Return the (x, y) coordinate for the center point of the cell that contains the specified text.  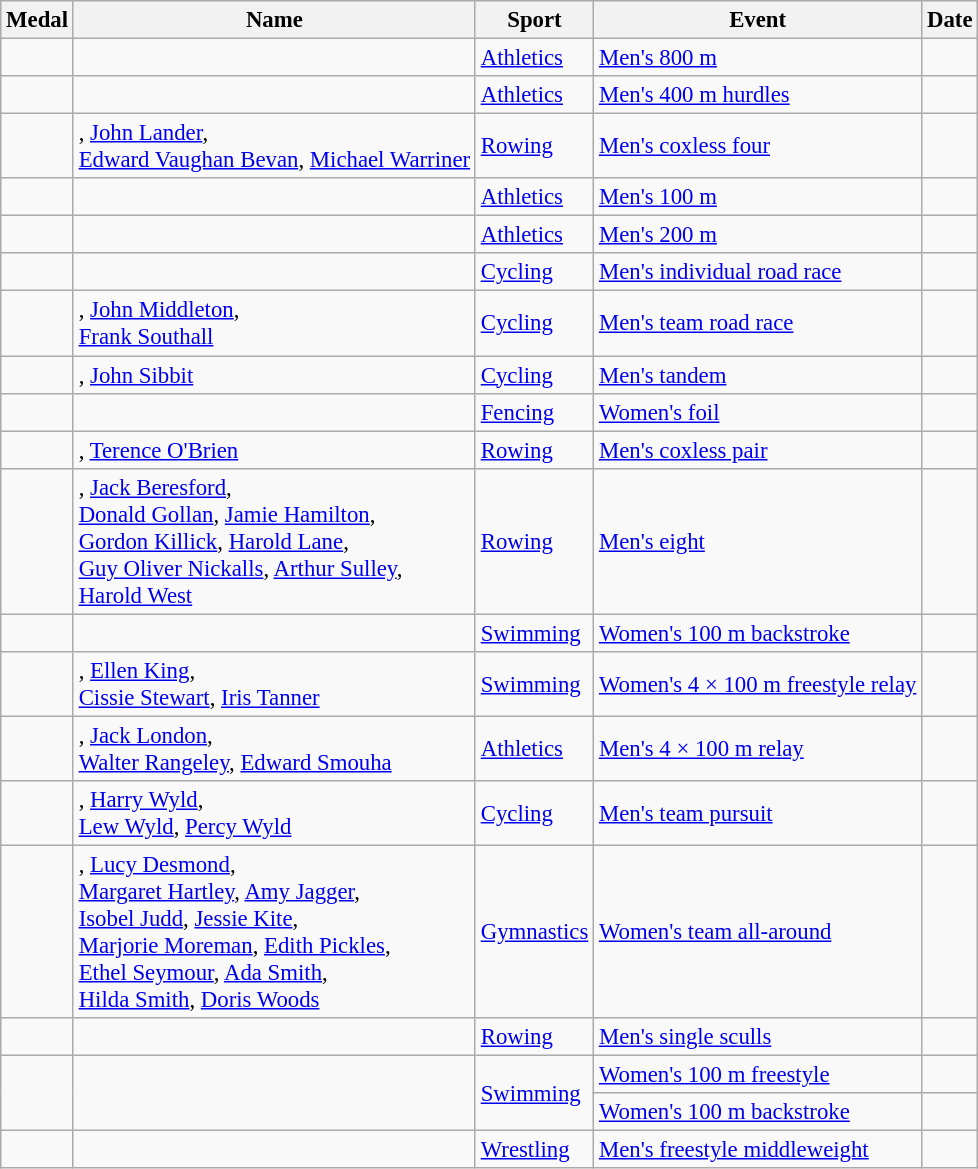
Men's coxless pair (758, 450)
Women's 4 × 100 m freestyle relay (758, 684)
Men's freestyle middleweight (758, 1150)
Men's single sculls (758, 1037)
Men's tandem (758, 375)
, John Middleton,Frank Southall (274, 324)
Men's 400 m hurdles (758, 95)
Men's coxless four (758, 146)
Men's 100 m (758, 197)
Sport (534, 20)
Men's team road race (758, 324)
Fencing (534, 412)
Name (274, 20)
Men's individual road race (758, 273)
Men's eight (758, 541)
Men's 800 m (758, 58)
Women's 100 m freestyle (758, 1075)
, John Sibbit (274, 375)
, John Lander,Edward Vaughan Bevan, Michael Warriner (274, 146)
, Harry Wyld,Lew Wyld, Percy Wyld (274, 814)
Date (950, 20)
Men's 4 × 100 m relay (758, 748)
Women's foil (758, 412)
Gymnastics (534, 932)
Wrestling (534, 1150)
Event (758, 20)
Men's team pursuit (758, 814)
Women's team all-around (758, 932)
Men's 200 m (758, 235)
, Jack London,Walter Rangeley, Edward Smouha (274, 748)
, Ellen King,Cissie Stewart, Iris Tanner (274, 684)
Medal (38, 20)
, Jack Beresford,Donald Gollan, Jamie Hamilton,Gordon Killick, Harold Lane,Guy Oliver Nickalls, Arthur Sulley,Harold West (274, 541)
, Terence O'Brien (274, 450)
